Capture the cell that displays the provided text and extract its [x, y] central coordinate. 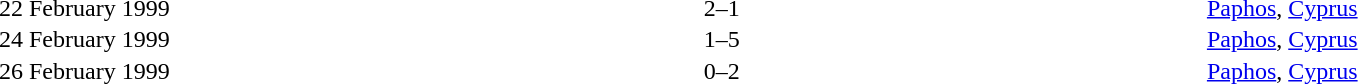
1–5 [722, 39]
